Output the [X, Y] coordinate of the center of the cell containing the given text.  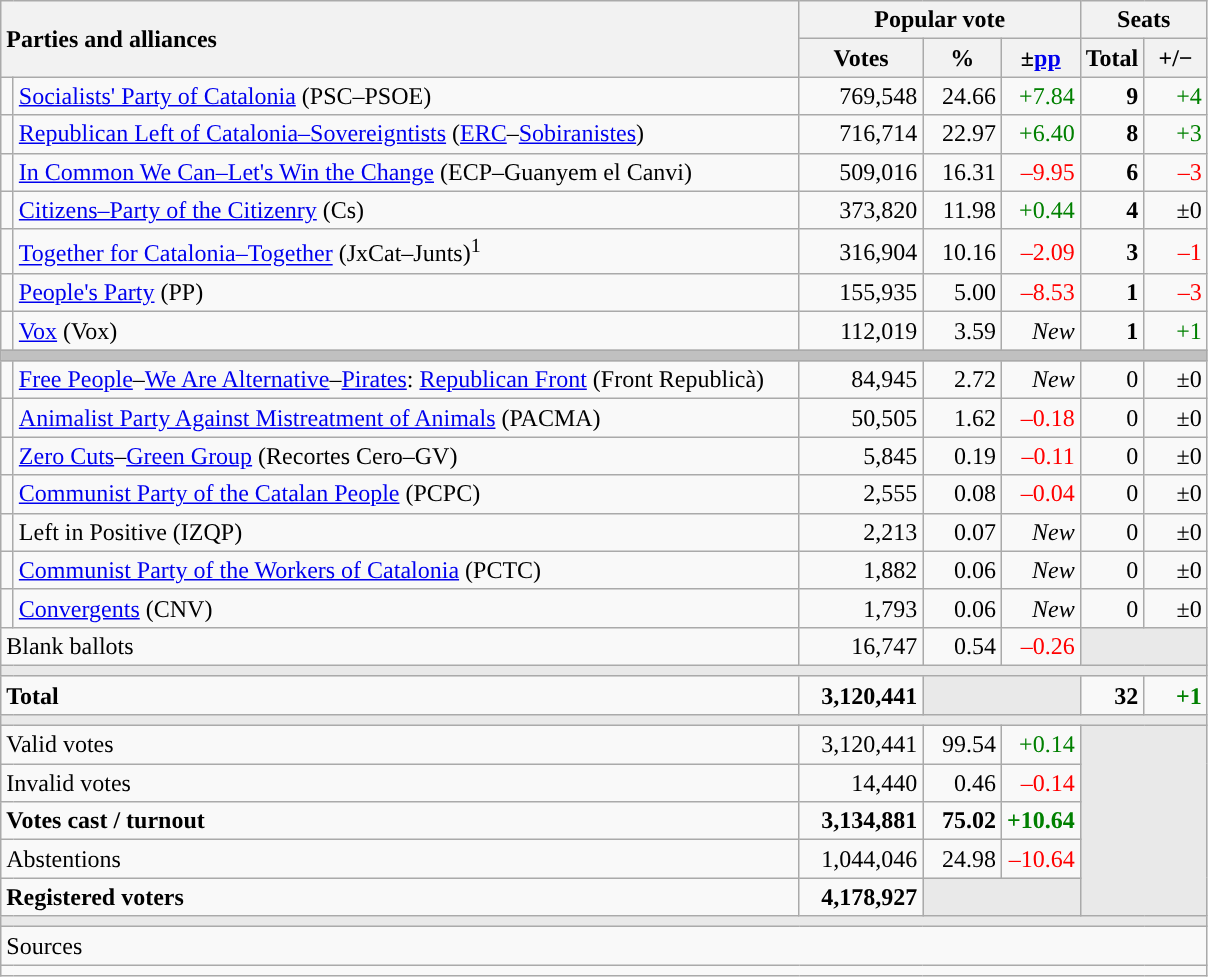
Republican Left of Catalonia–Sovereigntists (ERC–Sobiranistes) [406, 134]
50,505 [861, 418]
8 [1112, 134]
Animalist Party Against Mistreatment of Animals (PACMA) [406, 418]
Together for Catalonia–Together (JxCat–Junts)1 [406, 252]
In Common We Can–Let's Win the Change (ECP–Guanyem el Canvi) [406, 172]
Communist Party of the Workers of Catalonia (PCTC) [406, 570]
Seats [1144, 20]
3 [1112, 252]
10.16 [962, 252]
+/− [1176, 58]
11.98 [962, 210]
Socialists' Party of Catalonia (PSC–PSOE) [406, 96]
75.02 [962, 821]
Left in Positive (IZQP) [406, 532]
84,945 [861, 380]
1,793 [861, 608]
+3 [1176, 134]
Sources [604, 946]
–0.11 [1040, 456]
0.19 [962, 456]
3,134,881 [861, 821]
509,016 [861, 172]
Communist Party of the Catalan People (PCPC) [406, 494]
Popular vote [940, 20]
2,555 [861, 494]
Free People–We Are Alternative–Pirates: Republican Front (Front Republicà) [406, 380]
Blank ballots [400, 646]
1.62 [962, 418]
Valid votes [400, 745]
Convergents (CNV) [406, 608]
–0.04 [1040, 494]
+0.44 [1040, 210]
Votes cast / turnout [400, 821]
14,440 [861, 783]
0.07 [962, 532]
99.54 [962, 745]
24.66 [962, 96]
Registered voters [400, 897]
0.08 [962, 494]
Vox (Vox) [406, 331]
–8.53 [1040, 293]
Zero Cuts–Green Group (Recortes Cero–GV) [406, 456]
4,178,927 [861, 897]
People's Party (PP) [406, 293]
Citizens–Party of the Citizenry (Cs) [406, 210]
±pp [1040, 58]
32 [1112, 695]
% [962, 58]
+7.84 [1040, 96]
16,747 [861, 646]
5.00 [962, 293]
2,213 [861, 532]
+6.40 [1040, 134]
22.97 [962, 134]
9 [1112, 96]
716,714 [861, 134]
6 [1112, 172]
–0.14 [1040, 783]
–0.18 [1040, 418]
+4 [1176, 96]
769,548 [861, 96]
16.31 [962, 172]
3.59 [962, 331]
0.54 [962, 646]
0.46 [962, 783]
–1 [1176, 252]
+0.14 [1040, 745]
316,904 [861, 252]
Votes [861, 58]
4 [1112, 210]
–2.09 [1040, 252]
2.72 [962, 380]
112,019 [861, 331]
1,044,046 [861, 859]
–10.64 [1040, 859]
1,882 [861, 570]
Invalid votes [400, 783]
Abstentions [400, 859]
373,820 [861, 210]
24.98 [962, 859]
–9.95 [1040, 172]
155,935 [861, 293]
Parties and alliances [400, 39]
5,845 [861, 456]
–0.26 [1040, 646]
+10.64 [1040, 821]
